Extract the (x, y) coordinate from the center of the cell holding the provided text.  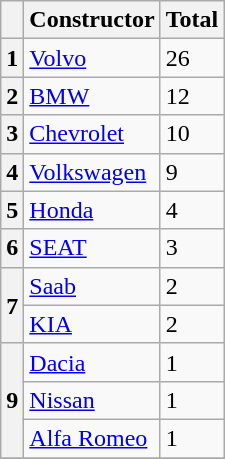
Chevrolet (92, 134)
10 (192, 134)
6 (12, 248)
Saab (92, 286)
Constructor (92, 20)
Dacia (92, 362)
Alfa Romeo (92, 438)
Total (192, 20)
Honda (92, 210)
BMW (92, 96)
26 (192, 58)
Volvo (92, 58)
Volkswagen (92, 172)
KIA (92, 324)
12 (192, 96)
SEAT (92, 248)
Nissan (92, 400)
7 (12, 305)
5 (12, 210)
